Detect which cell encompasses the target text, then output its [x, y] center coordinate. 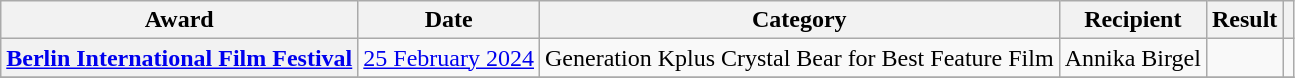
Berlin International Film Festival [180, 58]
Date [449, 20]
25 February 2024 [449, 58]
Award [180, 20]
Annika Birgel [1132, 58]
Generation Kplus Crystal Bear for Best Feature Film [800, 58]
Result [1244, 20]
Category [800, 20]
Recipient [1132, 20]
